Search for the cell housing the specified text and yield its [X, Y] center coordinate. 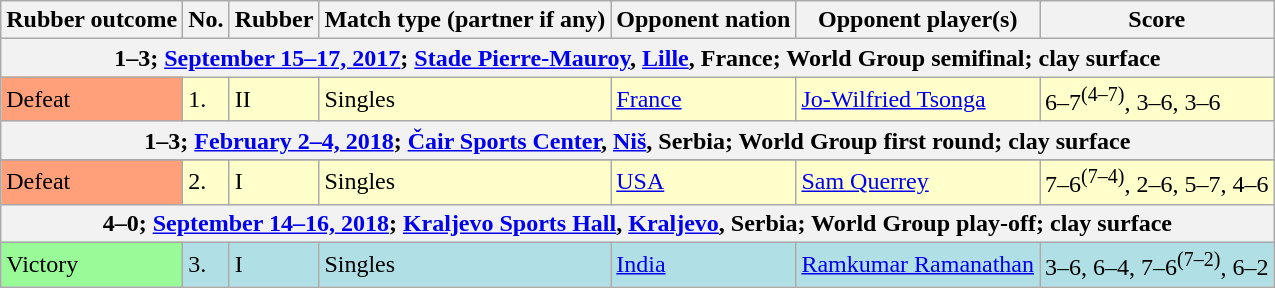
Opponent nation [704, 20]
Jo-Wilfried Tsonga [918, 100]
No. [206, 20]
Rubber [274, 20]
4–0; September 14–16, 2018; Kraljevo Sports Hall, Kraljevo, Serbia; World Group play-off; clay surface [638, 223]
1–3; September 15–17, 2017; Stade Pierre-Mauroy, Lille, France; World Group semifinal; clay surface [638, 58]
II [274, 100]
Rubber outcome [92, 20]
Opponent player(s) [918, 20]
1. [206, 100]
Ramkumar Ramanathan [918, 264]
Score [1157, 20]
6–7(4–7), 3–6, 3–6 [1157, 100]
USA [704, 182]
Sam Querrey [918, 182]
France [704, 100]
7–6(7–4), 2–6, 5–7, 4–6 [1157, 182]
3–6, 6–4, 7–6(7–2), 6–2 [1157, 264]
Victory [92, 264]
1–3; February 2–4, 2018; Čair Sports Center, Niš, Serbia; World Group first round; clay surface [638, 140]
3. [206, 264]
2. [206, 182]
India [704, 264]
Match type (partner if any) [465, 20]
